Provide the (X, Y) coordinate of the cell's center where the given text is located.  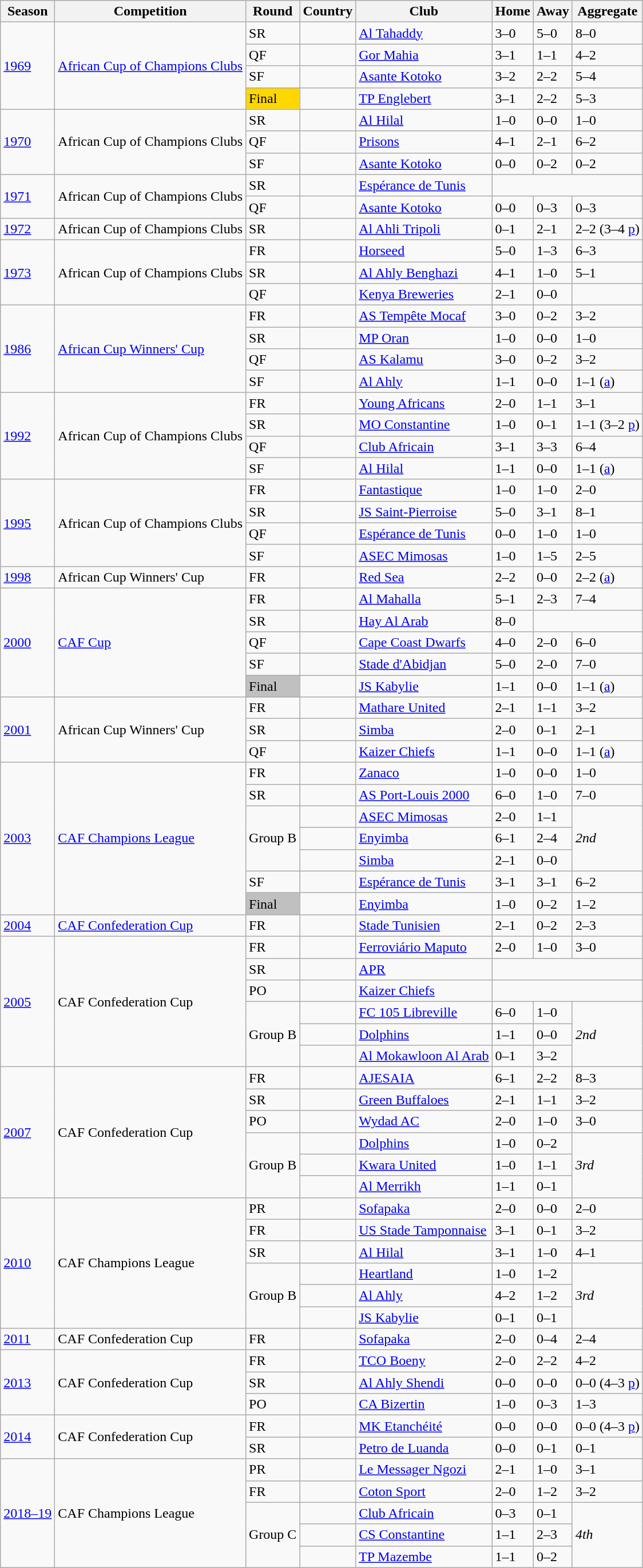
2–2 (3–4 p) (608, 229)
1–5 (553, 555)
TP Mazembe (424, 1557)
Kenya Breweries (424, 295)
Away (553, 11)
6–4 (608, 447)
Home (513, 11)
1969 (27, 66)
Stade Tunisien (424, 925)
2018–19 (27, 1513)
1973 (27, 272)
1970 (27, 142)
Prisons (424, 142)
AS Port-Louis 2000 (424, 795)
2–2 (a) (608, 577)
Al Mahalla (424, 599)
Al Merrikh (424, 1187)
2000 (27, 642)
Al Tahaddy (424, 33)
Al Ahli Tripoli (424, 229)
JS Saint-Pierroise (424, 512)
AJESAIA (424, 1078)
TCO Boeny (424, 1361)
CAF Cup (150, 642)
2003 (27, 838)
1971 (27, 196)
2001 (27, 730)
AS Tempête Mocaf (424, 316)
Zanaco (424, 773)
1–1 (3–2 p) (608, 425)
Country (328, 11)
Cape Coast Dwarfs (424, 643)
Competition (150, 11)
2–5 (608, 555)
Wydad AC (424, 1121)
Ferroviário Maputo (424, 947)
CS Constantine (424, 1535)
8–3 (608, 1078)
2007 (27, 1132)
Red Sea (424, 577)
US Stade Tamponnaise (424, 1230)
MP Oran (424, 338)
Al Ahly Benghazi (424, 273)
Hay Al Arab (424, 620)
1998 (27, 577)
Al Mokawloon Al Arab (424, 1056)
Club (424, 11)
2005 (27, 1001)
TP Englebert (424, 98)
7–4 (608, 599)
1992 (27, 436)
Green Buffaloes (424, 1100)
8–1 (608, 512)
Aggregate (608, 11)
2010 (27, 1263)
2004 (27, 925)
Fantastique (424, 490)
1986 (27, 349)
Gor Mahia (424, 55)
Petro de Luanda (424, 1448)
Al Ahly Shendi (424, 1383)
Group C (273, 1535)
Kwara United (424, 1165)
4–0 (513, 643)
Stade d'Abidjan (424, 664)
AS Kalamu (424, 360)
4th (608, 1535)
Season (27, 11)
5–3 (608, 98)
2011 (27, 1339)
MO Constantine (424, 425)
3–3 (553, 447)
6–3 (608, 250)
APR (424, 969)
2013 (27, 1383)
Mathare United (424, 708)
FC 105 Libreville (424, 1013)
Young Africans (424, 403)
Horseed (424, 250)
0–4 (553, 1339)
MK Etanchéité (424, 1426)
CA Bizertin (424, 1404)
5–4 (608, 77)
Le Messager Ngozi (424, 1470)
Coton Sport (424, 1491)
1995 (27, 523)
Round (273, 11)
Heartland (424, 1273)
1972 (27, 229)
2014 (27, 1437)
